Find where the given text appears and provide that cell's center as [X, Y] coordinate. 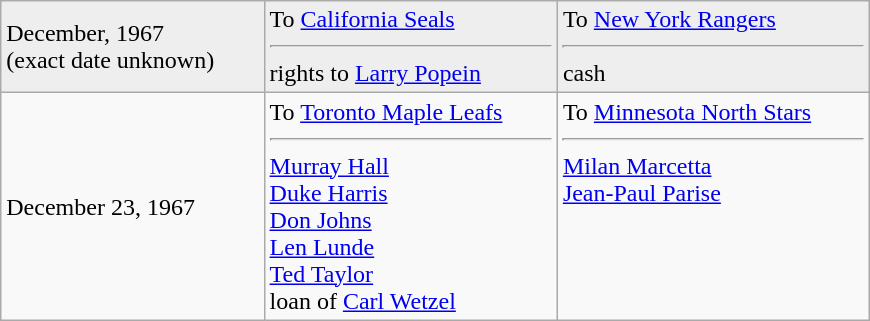
To New York Rangerscash [713, 47]
December, 1967(exact date unknown) [132, 47]
To Toronto Maple LeafsMurray HallDuke HarrisDon JohnsLen LundeTed Taylorloan of Carl Wetzel [410, 206]
December 23, 1967 [132, 206]
To California Sealsrights to Larry Popein [410, 47]
To Minnesota North StarsMilan MarcettaJean-Paul Parise [713, 206]
